Identify which cell holds the provided text, then report its (X, Y) central coordinate. 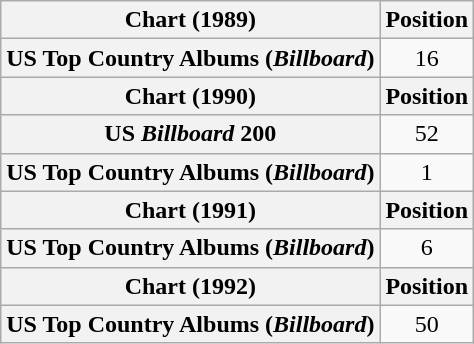
50 (427, 324)
16 (427, 58)
Chart (1990) (190, 96)
Chart (1992) (190, 286)
Chart (1991) (190, 210)
52 (427, 134)
1 (427, 172)
6 (427, 248)
US Billboard 200 (190, 134)
Chart (1989) (190, 20)
